Extract the [x, y] coordinate from the center of the cell holding the provided text.  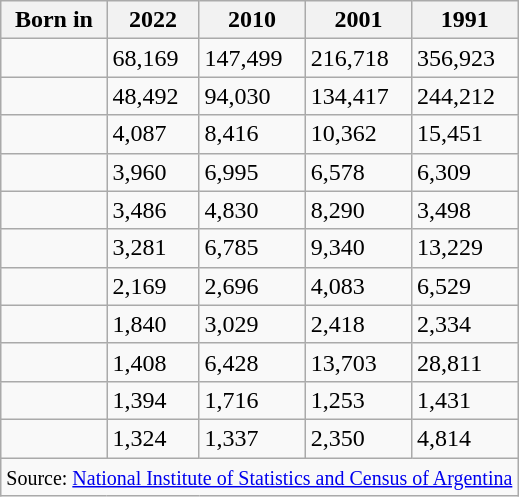
4,830 [252, 210]
10,362 [358, 134]
2022 [153, 20]
4,083 [358, 286]
6,785 [252, 248]
1,431 [465, 400]
3,960 [153, 172]
6,309 [465, 172]
94,030 [252, 96]
3,486 [153, 210]
13,703 [358, 362]
1,337 [252, 438]
1,324 [153, 438]
6,995 [252, 172]
244,212 [465, 96]
216,718 [358, 58]
1,840 [153, 324]
2010 [252, 20]
2001 [358, 20]
2,350 [358, 438]
68,169 [153, 58]
4,814 [465, 438]
28,811 [465, 362]
13,229 [465, 248]
3,498 [465, 210]
2,334 [465, 324]
1,408 [153, 362]
147,499 [252, 58]
15,451 [465, 134]
9,340 [358, 248]
6,578 [358, 172]
4,087 [153, 134]
2,418 [358, 324]
2,169 [153, 286]
134,417 [358, 96]
3,029 [252, 324]
48,492 [153, 96]
1991 [465, 20]
1,394 [153, 400]
3,281 [153, 248]
1,253 [358, 400]
1,716 [252, 400]
Born in [54, 20]
8,290 [358, 210]
6,529 [465, 286]
8,416 [252, 134]
2,696 [252, 286]
6,428 [252, 362]
Source: National Institute of Statistics and Census of Argentina [260, 477]
356,923 [465, 58]
